Identify which cell holds the provided text, then report its (x, y) central coordinate. 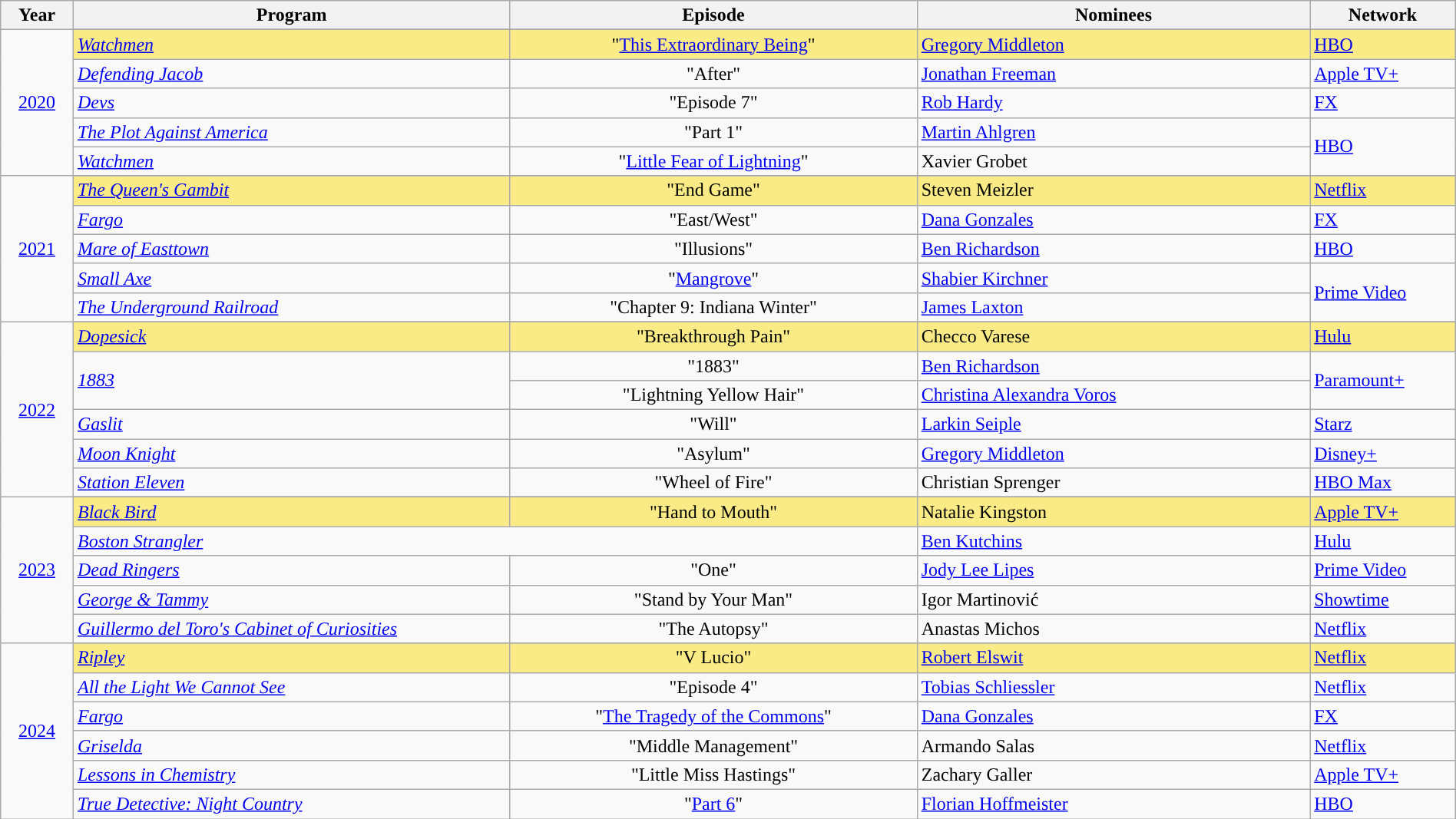
"After" (713, 74)
Episode (713, 15)
"Middle Management" (713, 745)
Zachary Galler (1114, 774)
Guillermo del Toro's Cabinet of Curiosities (291, 629)
Jonathan Freeman (1114, 74)
Tobias Schliessler (1114, 687)
Dead Ringers (291, 570)
Larkin Seiple (1114, 424)
Ben Kutchins (1114, 541)
1883 (291, 381)
"Breakthrough Pain" (713, 336)
Shabier Kirchner (1114, 278)
"Episode 7" (713, 103)
"Will" (713, 424)
Disney+ (1383, 454)
"Wheel of Fire" (713, 483)
Gaslit (291, 424)
"Little Miss Hastings" (713, 774)
Moon Knight (291, 454)
Station Eleven (291, 483)
Devs (291, 103)
"Mangrove" (713, 278)
2021 (37, 249)
"Chapter 9: Indiana Winter" (713, 307)
"Episode 4" (713, 687)
Anastas Michos (1114, 629)
2024 (37, 731)
All the Light We Cannot See (291, 687)
Rob Hardy (1114, 103)
"Part 1" (713, 132)
"V Lucio" (713, 658)
"East/West" (713, 220)
James Laxton (1114, 307)
2023 (37, 570)
"Lightning Yellow Hair" (713, 395)
Ripley (291, 658)
Paramount+ (1383, 381)
Program (291, 15)
"This Extraordinary Being" (713, 45)
Xavier Grobet (1114, 161)
The Plot Against America (291, 132)
Steven Meizler (1114, 190)
"Part 6" (713, 804)
"One" (713, 570)
"Illusions" (713, 249)
Armando Salas (1114, 745)
"The Tragedy of the Commons" (713, 716)
HBO Max (1383, 483)
Mare of Easttown (291, 249)
George & Tammy (291, 599)
Natalie Kingston (1114, 512)
True Detective: Night Country (291, 804)
Defending Jacob (291, 74)
"Stand by Your Man" (713, 599)
Boston Strangler (495, 541)
Christian Sprenger (1114, 483)
Year (37, 15)
"1883" (713, 366)
Lessons in Chemistry (291, 774)
Dopesick (291, 336)
The Underground Railroad (291, 307)
2022 (37, 409)
Martin Ahlgren (1114, 132)
"Little Fear of Lightning" (713, 161)
Nominees (1114, 15)
Griselda (291, 745)
"Asylum" (713, 454)
Jody Lee Lipes (1114, 570)
"The Autopsy" (713, 629)
Network (1383, 15)
2020 (37, 103)
Checco Varese (1114, 336)
"End Game" (713, 190)
Robert Elswit (1114, 658)
The Queen's Gambit (291, 190)
Small Axe (291, 278)
Black Bird (291, 512)
Florian Hoffmeister (1114, 804)
Christina Alexandra Voros (1114, 395)
Showtime (1383, 599)
"Hand to Mouth" (713, 512)
Starz (1383, 424)
Igor Martinović (1114, 599)
